Return [x, y] of the center of cell containing provided text 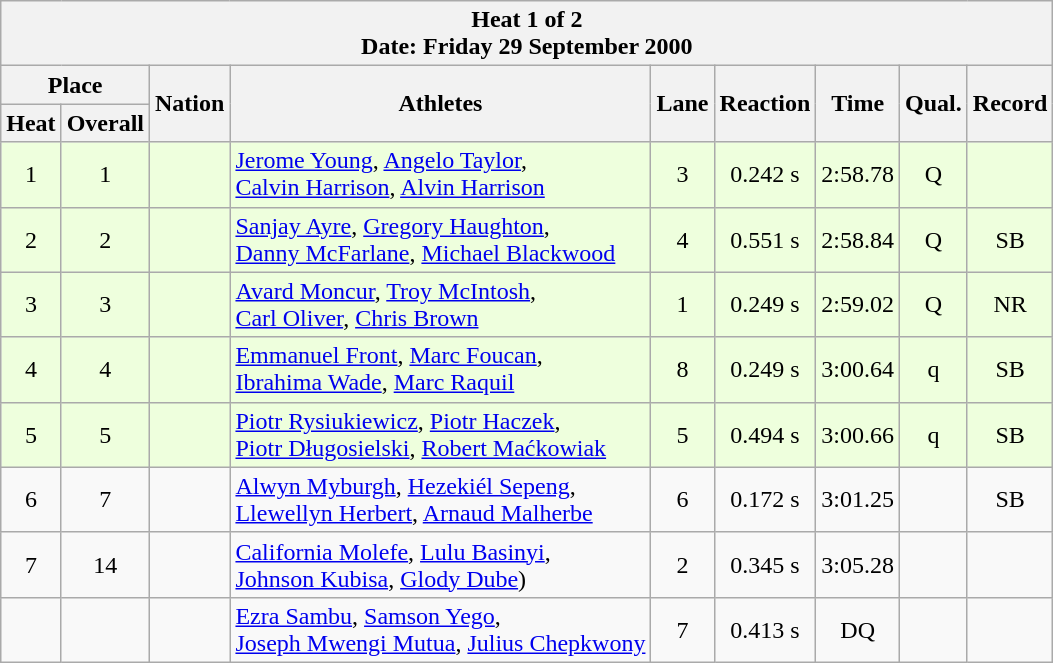
0.494 s [765, 434]
3:00.66 [858, 434]
Athletes [440, 104]
Sanjay Ayre, Gregory Haughton, Danny McFarlane, Michael Blackwood [440, 240]
8 [682, 370]
0.551 s [765, 240]
0.345 s [765, 564]
3:00.64 [858, 370]
Place [76, 85]
2:58.84 [858, 240]
DQ [858, 630]
0.242 s [765, 174]
Ezra Sambu, Samson Yego, Joseph Mwengi Mutua, Julius Chepkwony [440, 630]
Alwyn Myburgh, Hezekiél Sepeng, Llewellyn Herbert, Arnaud Malherbe [440, 500]
Nation [190, 104]
3:05.28 [858, 564]
Record [1010, 104]
Piotr Rysiukiewicz, Piotr Haczek, Piotr Długosielski, Robert Maćkowiak [440, 434]
Emmanuel Front, Marc Foucan, Ibrahima Wade, Marc Raquil [440, 370]
Lane [682, 104]
Reaction [765, 104]
NR [1010, 304]
Heat [31, 123]
2:58.78 [858, 174]
0.172 s [765, 500]
14 [105, 564]
0.413 s [765, 630]
Qual. [934, 104]
Overall [105, 123]
Avard Moncur, Troy McIntosh, Carl Oliver, Chris Brown [440, 304]
Jerome Young, Angelo Taylor, Calvin Harrison, Alvin Harrison [440, 174]
3:01.25 [858, 500]
Heat 1 of 2 Date: Friday 29 September 2000 [527, 34]
Time [858, 104]
California Molefe, Lulu Basinyi, Johnson Kubisa, Glody Dube) [440, 564]
2:59.02 [858, 304]
